Detect which cell encompasses the target text, then output its (X, Y) center coordinate. 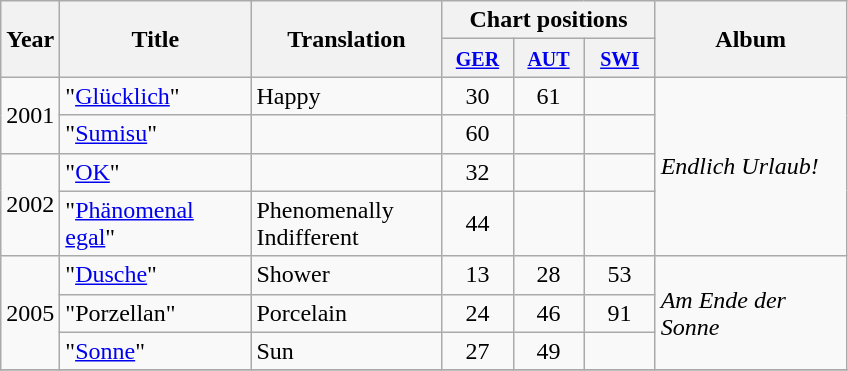
13 (478, 275)
Year (30, 39)
"Dusche" (156, 275)
Chart positions (548, 20)
61 (548, 96)
Porcelain (346, 313)
Phenomenally Indifferent (346, 224)
"Sumisu" (156, 134)
53 (620, 275)
2002 (30, 204)
"Porzellan" (156, 313)
Happy (346, 96)
Title (156, 39)
28 (548, 275)
Shower (346, 275)
AUT (548, 58)
2001 (30, 115)
46 (548, 313)
Sun (346, 351)
"OK" (156, 172)
Translation (346, 39)
30 (478, 96)
44 (478, 224)
91 (620, 313)
"Phänomenal egal" (156, 224)
60 (478, 134)
24 (478, 313)
"Sonne" (156, 351)
SWI (620, 58)
49 (548, 351)
"Glücklich" (156, 96)
GER (478, 58)
27 (478, 351)
2005 (30, 313)
Am Ende der Sonne (750, 313)
Endlich Urlaub! (750, 166)
Album (750, 39)
32 (478, 172)
